Detect which cell encompasses the target text, then output its (x, y) center coordinate. 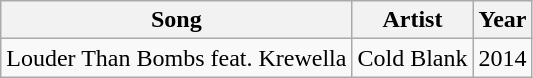
Song (176, 20)
Artist (412, 20)
Cold Blank (412, 58)
Year (502, 20)
2014 (502, 58)
Louder Than Bombs feat. Krewella (176, 58)
